Search for the cell housing the specified text and yield its (X, Y) center coordinate. 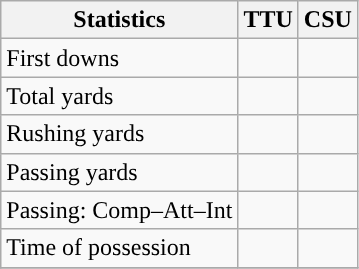
Statistics (120, 20)
Passing: Comp–Att–Int (120, 210)
Time of possession (120, 248)
TTU (268, 20)
Total yards (120, 96)
CSU (328, 20)
Passing yards (120, 172)
First downs (120, 58)
Rushing yards (120, 134)
